Detect which cell encompasses the target text, then output its (X, Y) center coordinate. 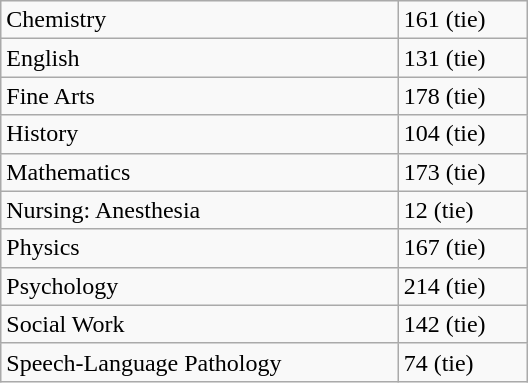
Psychology (200, 286)
142 (tie) (462, 324)
104 (tie) (462, 134)
Nursing: Anesthesia (200, 210)
74 (tie) (462, 362)
131 (tie) (462, 58)
English (200, 58)
Fine Arts (200, 96)
Social Work (200, 324)
Chemistry (200, 20)
214 (tie) (462, 286)
Physics (200, 248)
12 (tie) (462, 210)
History (200, 134)
Speech-Language Pathology (200, 362)
167 (tie) (462, 248)
178 (tie) (462, 96)
173 (tie) (462, 172)
161 (tie) (462, 20)
Mathematics (200, 172)
